Detect which cell encompasses the target text, then output its (x, y) center coordinate. 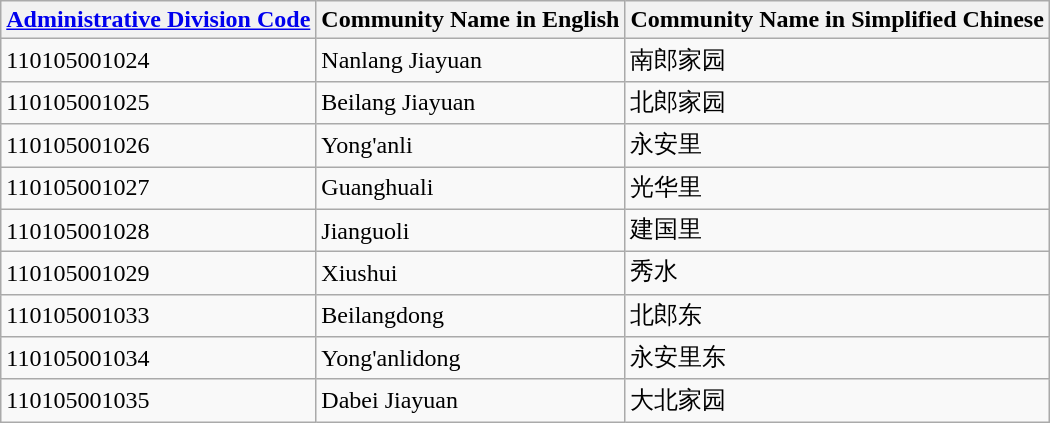
Community Name in English (470, 20)
Beilang Jiayuan (470, 102)
Dabei Jiayuan (470, 400)
北郎东 (837, 316)
110105001035 (158, 400)
大北家园 (837, 400)
建国里 (837, 230)
110105001026 (158, 146)
Nanlang Jiayuan (470, 60)
Jianguoli (470, 230)
Yong'anli (470, 146)
Community Name in Simplified Chinese (837, 20)
110105001024 (158, 60)
110105001029 (158, 274)
110105001033 (158, 316)
Beilangdong (470, 316)
Xiushui (470, 274)
110105001028 (158, 230)
永安里东 (837, 358)
Yong'anlidong (470, 358)
南郎家园 (837, 60)
Administrative Division Code (158, 20)
永安里 (837, 146)
秀水 (837, 274)
光华里 (837, 188)
Guanghuali (470, 188)
110105001025 (158, 102)
110105001027 (158, 188)
110105001034 (158, 358)
北郎家园 (837, 102)
